Provide the (X, Y) coordinate of the cell's center where the given text is located.  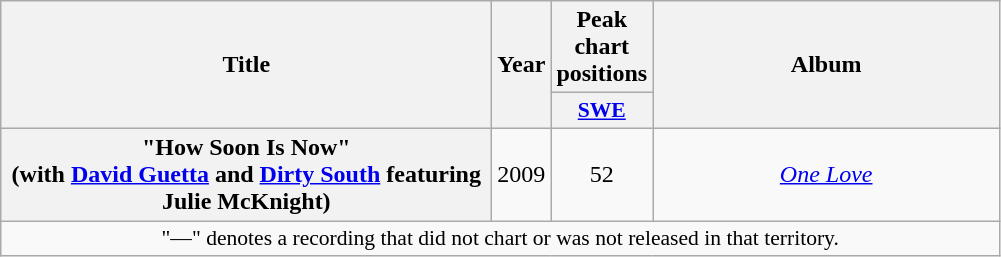
Album (826, 65)
Title (246, 65)
2009 (522, 174)
SWE (602, 111)
Peak chart positions (602, 47)
"—" denotes a recording that did not chart or was not released in that territory. (500, 238)
52 (602, 174)
One Love (826, 174)
"How Soon Is Now"(with David Guetta and Dirty South featuring Julie McKnight) (246, 174)
Year (522, 65)
